Extract the (X, Y) coordinate from the center of the cell holding the provided text.  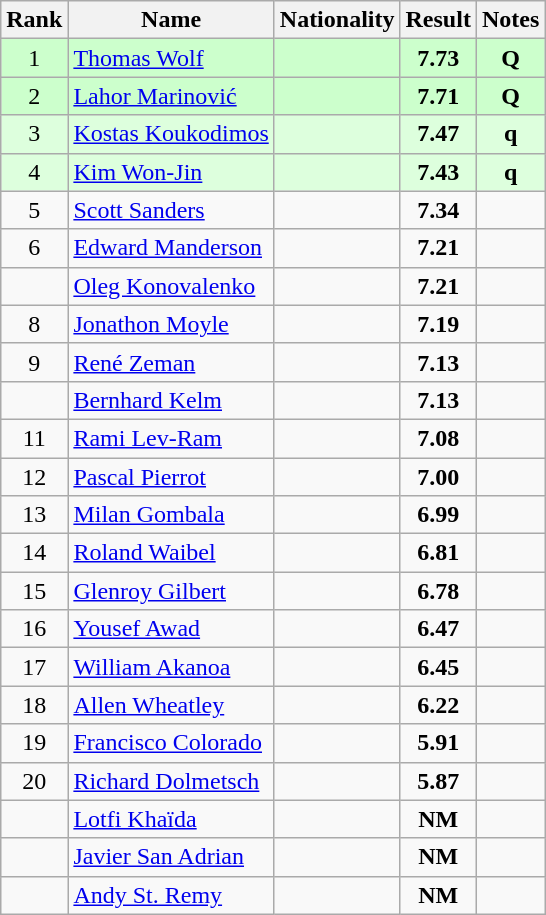
Richard Dolmetsch (171, 781)
6.45 (438, 667)
11 (34, 438)
7.47 (438, 134)
Milan Gombala (171, 515)
Lahor Marinović (171, 96)
16 (34, 629)
Javier San Adrian (171, 857)
7.19 (438, 324)
7.71 (438, 96)
5.87 (438, 781)
Pascal Pierrot (171, 477)
18 (34, 705)
Nationality (337, 20)
Glenroy Gilbert (171, 591)
9 (34, 362)
6.47 (438, 629)
René Zeman (171, 362)
8 (34, 324)
7.73 (438, 58)
2 (34, 96)
Lotfi Khaïda (171, 819)
Rami Lev-Ram (171, 438)
Scott Sanders (171, 210)
Yousef Awad (171, 629)
Kim Won-Jin (171, 172)
Notes (510, 20)
7.34 (438, 210)
Oleg Konovalenko (171, 286)
12 (34, 477)
7.43 (438, 172)
6.81 (438, 553)
20 (34, 781)
13 (34, 515)
4 (34, 172)
Allen Wheatley (171, 705)
7.00 (438, 477)
5 (34, 210)
Name (171, 20)
3 (34, 134)
Roland Waibel (171, 553)
William Akanoa (171, 667)
Thomas Wolf (171, 58)
Bernhard Kelm (171, 400)
5.91 (438, 743)
6 (34, 248)
Result (438, 20)
6.99 (438, 515)
14 (34, 553)
Rank (34, 20)
6.22 (438, 705)
Kostas Koukodimos (171, 134)
19 (34, 743)
7.08 (438, 438)
1 (34, 58)
6.78 (438, 591)
Francisco Colorado (171, 743)
Andy St. Remy (171, 895)
Jonathon Moyle (171, 324)
15 (34, 591)
Edward Manderson (171, 248)
17 (34, 667)
